Return (X, Y) of the center of cell containing provided text 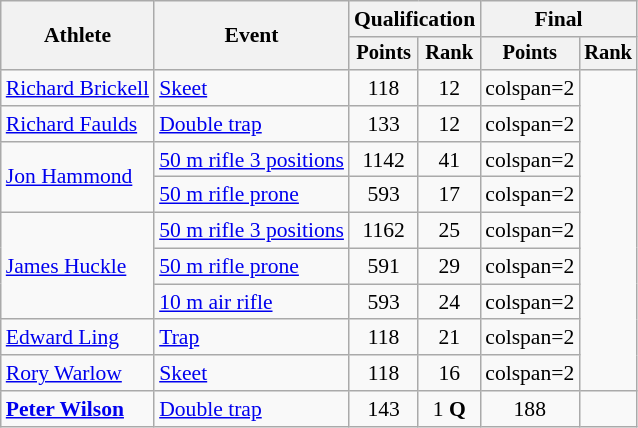
Trap (252, 338)
1162 (384, 231)
591 (384, 267)
143 (384, 409)
29 (449, 267)
Edward Ling (78, 338)
17 (449, 195)
Richard Faulds (78, 124)
188 (530, 409)
24 (449, 302)
21 (449, 338)
Event (252, 36)
Final (558, 19)
Jon Hammond (78, 178)
10 m air rifle (252, 302)
25 (449, 231)
James Huckle (78, 266)
1142 (384, 160)
Richard Brickell (78, 88)
Rory Warlow (78, 373)
133 (384, 124)
16 (449, 373)
Peter Wilson (78, 409)
41 (449, 160)
Athlete (78, 36)
Qualification (414, 19)
1 Q (449, 409)
